Scan for the cell matching the given text and deliver its [X, Y] coordinate at center. 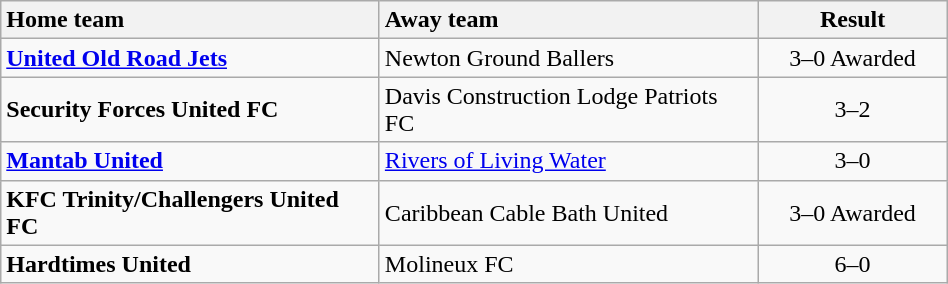
Newton Ground Ballers [568, 58]
KFC Trinity/Challengers United FC [190, 212]
Davis Construction Lodge Patriots FC [568, 110]
Mantab United [190, 161]
6–0 [852, 264]
Caribbean Cable Bath United [568, 212]
Molineux FC [568, 264]
Away team [568, 20]
3–0 [852, 161]
Result [852, 20]
Security Forces United FC [190, 110]
United Old Road Jets [190, 58]
Rivers of Living Water [568, 161]
3–2 [852, 110]
Home team [190, 20]
Hardtimes United [190, 264]
